For the text-containing cell, return its midpoint in (x, y) coordinate format. 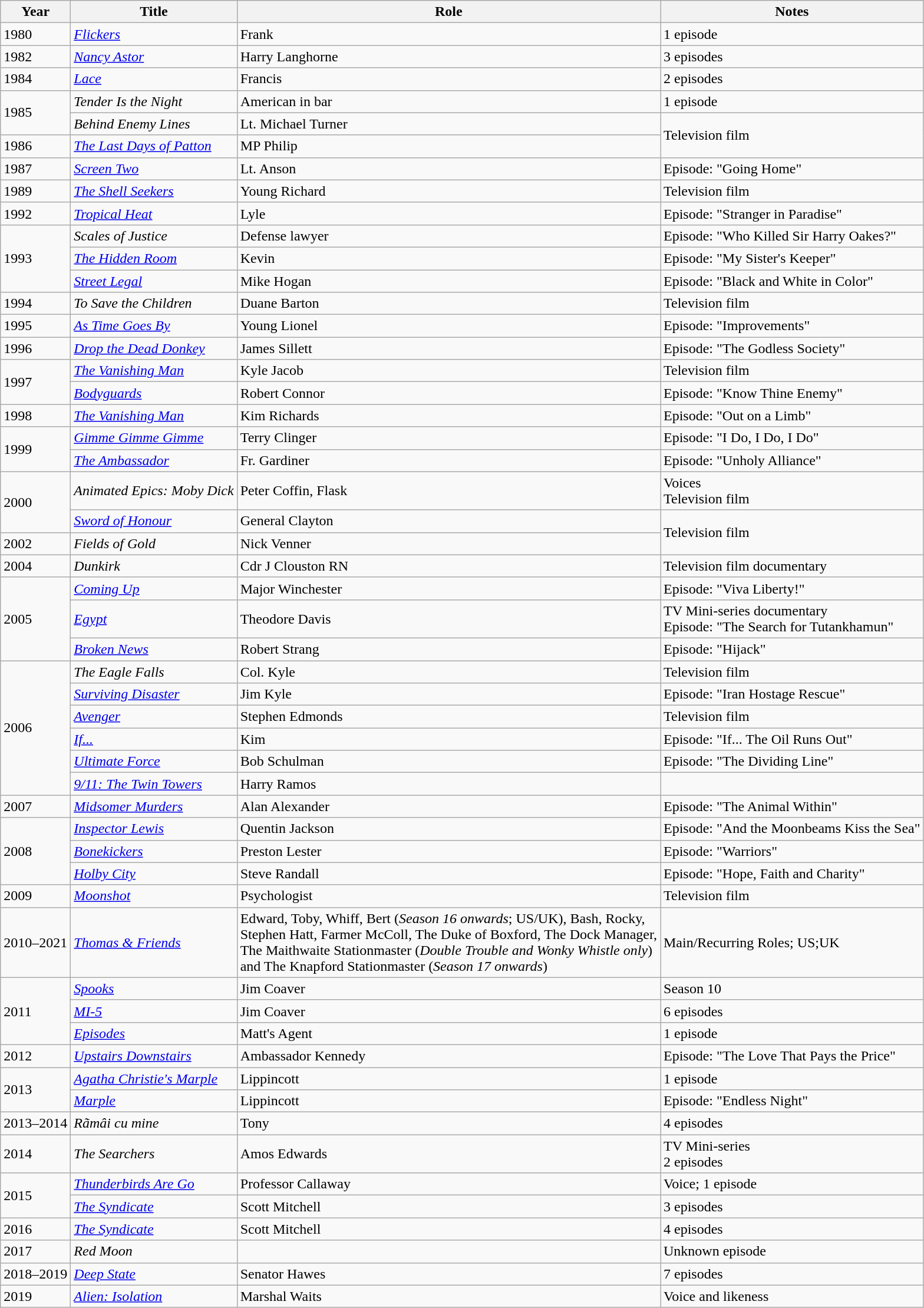
Gimme Gimme Gimme (154, 438)
2019 (35, 1296)
Theodore Davis (448, 619)
Episode: "Improvements" (792, 326)
Episode: "Black and White in Color" (792, 281)
Young Lionel (448, 326)
As Time Goes By (154, 326)
Robert Strang (448, 649)
Lace (154, 79)
Lyle (448, 213)
Nancy Astor (154, 57)
Midsomer Murders (154, 806)
1998 (35, 416)
Episode: "My Sister's Keeper" (792, 258)
2011 (35, 1011)
2010–2021 (35, 942)
Year (35, 12)
Episode: "The Dividing Line" (792, 762)
Major Winchester (448, 588)
Dunkirk (154, 566)
1986 (35, 146)
Rãmâi cu mine (154, 1124)
Tender Is the Night (154, 101)
Duane Barton (448, 304)
Lt. Michael Turner (448, 124)
2016 (35, 1229)
Spooks (154, 989)
Holby City (154, 874)
Coming Up (154, 588)
Steve Randall (448, 874)
Quentin Jackson (448, 829)
Stephen Edmonds (448, 717)
Episode: "Stranger in Paradise" (792, 213)
Episode: "Out on a Limb" (792, 416)
TV Mini-series2 episodes (792, 1154)
Young Richard (448, 191)
Flickers (154, 34)
Episode: "Know Thine Enemy" (792, 393)
Col. Kyle (448, 671)
2004 (35, 566)
Tony (448, 1124)
Thunderbirds Are Go (154, 1184)
Drop the Dead Donkey (154, 348)
Tropical Heat (154, 213)
1995 (35, 326)
1992 (35, 213)
Episodes (154, 1033)
2000 (35, 502)
Senator Hawes (448, 1274)
Bonekickers (154, 851)
Moonshot (154, 896)
Marshal Waits (448, 1296)
Terry Clinger (448, 438)
1980 (35, 34)
Episode: "Warriors" (792, 851)
Broken News (154, 649)
Voice; 1 episode (792, 1184)
Robert Connor (448, 393)
Alan Alexander (448, 806)
The Hidden Room (154, 258)
Fields of Gold (154, 543)
Sword of Honour (154, 521)
Episode: "If... The Oil Runs Out" (792, 739)
To Save the Children (154, 304)
Jim Kyle (448, 694)
2012 (35, 1056)
Animated Epics: Moby Dick (154, 490)
9/11: The Twin Towers (154, 784)
Harry Ramos (448, 784)
The Ambassador (154, 460)
2013–2014 (35, 1124)
Episode: "Unholy Alliance" (792, 460)
1989 (35, 191)
2 episodes (792, 79)
If... (154, 739)
MP Philip (448, 146)
Agatha Christie's Marple (154, 1078)
Episode: "Endless Night" (792, 1101)
The Eagle Falls (154, 671)
1994 (35, 304)
2009 (35, 896)
Matt's Agent (448, 1033)
Fr. Gardiner (448, 460)
Scales of Justice (154, 236)
Title (154, 12)
Street Legal (154, 281)
Kyle Jacob (448, 371)
2002 (35, 543)
Professor Callaway (448, 1184)
Bodyguards (154, 393)
Mike Hogan (448, 281)
Lt. Anson (448, 169)
Voice and likeness (792, 1296)
Preston Lester (448, 851)
6 episodes (792, 1011)
1984 (35, 79)
Episode: "The Godless Society" (792, 348)
Inspector Lewis (154, 829)
Psychologist (448, 896)
Screen Two (154, 169)
Episode: "I Do, I Do, I Do" (792, 438)
Francis (448, 79)
Episode: "The Animal Within" (792, 806)
2007 (35, 806)
Television film documentary (792, 566)
Amos Edwards (448, 1154)
Cdr J Clouston RN (448, 566)
Harry Langhorne (448, 57)
Kim Richards (448, 416)
7 episodes (792, 1274)
MI-5 (154, 1011)
Episode: "Who Killed Sir Harry Oakes?" (792, 236)
Ambassador Kennedy (448, 1056)
Frank (448, 34)
Episode: "Viva Liberty!" (792, 588)
Episode: "Hijack" (792, 649)
TV Mini-series documentaryEpisode: "The Search for Tutankhamun" (792, 619)
Avenger (154, 717)
Peter Coffin, Flask (448, 490)
1987 (35, 169)
Deep State (154, 1274)
Notes (792, 12)
The Searchers (154, 1154)
VoicesTelevision film (792, 490)
2014 (35, 1154)
1999 (35, 449)
Nick Venner (448, 543)
General Clayton (448, 521)
Surviving Disaster (154, 694)
Marple (154, 1101)
Episode: "The Love That Pays the Price" (792, 1056)
Season 10 (792, 989)
2015 (35, 1195)
Defense lawyer (448, 236)
2008 (35, 851)
Upstairs Downstairs (154, 1056)
The Shell Seekers (154, 191)
2006 (35, 727)
Episode: "Hope, Faith and Charity" (792, 874)
2018–2019 (35, 1274)
Ultimate Force (154, 762)
Behind Enemy Lines (154, 124)
American in bar (448, 101)
Main/Recurring Roles; US;UK (792, 942)
Kevin (448, 258)
Red Moon (154, 1251)
Egypt (154, 619)
Episode: "Going Home" (792, 169)
2013 (35, 1089)
1993 (35, 258)
Kim (448, 739)
Episode: "And the Moonbeams Kiss the Sea" (792, 829)
Role (448, 12)
Thomas & Friends (154, 942)
Bob Schulman (448, 762)
The Last Days of Patton (154, 146)
1997 (35, 382)
1985 (35, 113)
2005 (35, 619)
1982 (35, 57)
1996 (35, 348)
James Sillett (448, 348)
Alien: Isolation (154, 1296)
Episode: "Iran Hostage Rescue" (792, 694)
Unknown episode (792, 1251)
2017 (35, 1251)
